Pinpoint the cell where the given text exists, returning its [x, y] midpoint coordinate. 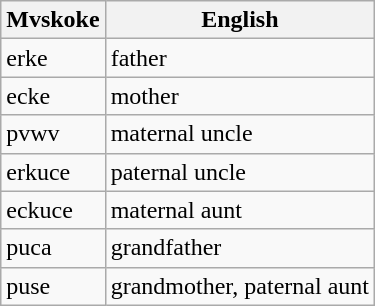
erke [53, 58]
mother [240, 96]
ecke [53, 96]
pvwv [53, 134]
paternal uncle [240, 172]
erkuce [53, 172]
father [240, 58]
grandfather [240, 248]
grandmother, paternal aunt [240, 286]
Mvskoke [53, 20]
maternal uncle [240, 134]
eckuce [53, 210]
English [240, 20]
maternal aunt [240, 210]
puse [53, 286]
puca [53, 248]
